Search for the cell housing the specified text and yield its (X, Y) center coordinate. 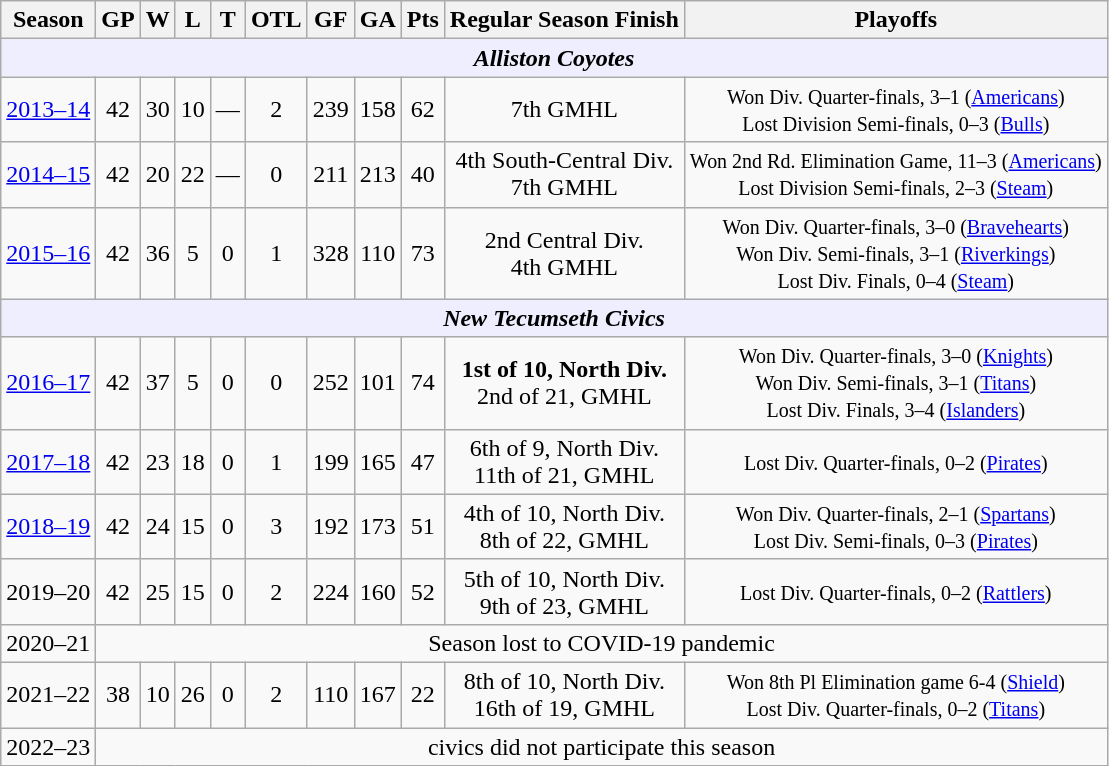
L (192, 20)
199 (330, 462)
New Tecumseth Civics (554, 318)
23 (158, 462)
Regular Season Finish (564, 20)
Lost Div. Quarter-finals, 0–2 (Pirates) (896, 462)
26 (192, 694)
2019–20 (48, 592)
GP (118, 20)
52 (422, 592)
7th GMHL (564, 110)
25 (158, 592)
Won Div. Quarter-finals, 3–0 (Knights)Won Div. Semi-finals, 3–1 (Titans)Lost Div. Finals, 3–4 (Islanders) (896, 383)
3 (276, 526)
51 (422, 526)
192 (330, 526)
8th of 10, North Div.16th of 19, GMHL (564, 694)
2nd Central Div.4th GMHL (564, 253)
37 (158, 383)
T (228, 20)
173 (378, 526)
W (158, 20)
40 (422, 174)
Season lost to COVID-19 pandemic (602, 643)
62 (422, 110)
Playoffs (896, 20)
224 (330, 592)
1st of 10, North Div.2nd of 21, GMHL (564, 383)
6th of 9, North Div.11th of 21, GMHL (564, 462)
74 (422, 383)
30 (158, 110)
Won 8th Pl Elimination game 6-4 (Shield)Lost Div. Quarter-finals, 0–2 (Titans) (896, 694)
158 (378, 110)
252 (330, 383)
2014–15 (48, 174)
2018–19 (48, 526)
101 (378, 383)
Won Div. Quarter-finals, 3–0 (Bravehearts)Won Div. Semi-finals, 3–1 (Riverkings)Lost Div. Finals, 0–4 (Steam) (896, 253)
20 (158, 174)
24 (158, 526)
211 (330, 174)
Lost Div. Quarter-finals, 0–2 (Rattlers) (896, 592)
167 (378, 694)
Won Div. Quarter-finals, 2–1 (Spartans)Lost Div. Semi-finals, 0–3 (Pirates) (896, 526)
Season (48, 20)
GF (330, 20)
OTL (276, 20)
38 (118, 694)
2015–16 (48, 253)
213 (378, 174)
2022–23 (48, 747)
160 (378, 592)
47 (422, 462)
Won 2nd Rd. Elimination Game, 11–3 (Americans)Lost Division Semi-finals, 2–3 (Steam) (896, 174)
Won Div. Quarter-finals, 3–1 (Americans)Lost Division Semi-finals, 0–3 (Bulls) (896, 110)
328 (330, 253)
2017–18 (48, 462)
2013–14 (48, 110)
4th South-Central Div.7th GMHL (564, 174)
36 (158, 253)
Pts (422, 20)
2021–22 (48, 694)
239 (330, 110)
73 (422, 253)
civics did not participate this season (602, 747)
Alliston Coyotes (554, 58)
4th of 10, North Div.8th of 22, GMHL (564, 526)
2016–17 (48, 383)
2020–21 (48, 643)
165 (378, 462)
18 (192, 462)
GA (378, 20)
5th of 10, North Div.9th of 23, GMHL (564, 592)
